Search for the cell housing the specified text and yield its (x, y) center coordinate. 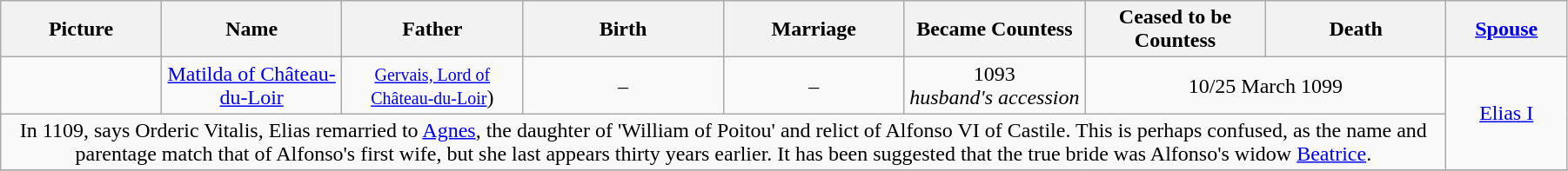
10/25 March 1099 (1265, 85)
Death (1356, 30)
Became Countess (995, 30)
Birth (623, 30)
Spouse (1506, 30)
Gervais, Lord of Château-du-Loir) (432, 85)
Matilda of Château-du-Loir (251, 85)
Marriage (814, 30)
Name (251, 30)
Elias I (1506, 114)
Ceased to be Countess (1176, 30)
Father (432, 30)
Picture (82, 30)
1093husband's accession (995, 85)
